Provide the [x, y] coordinate of the cell's center where the given text is located.  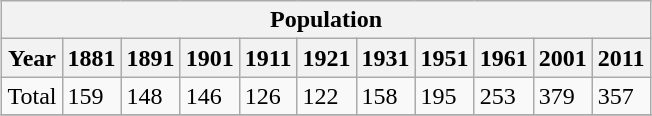
1901 [210, 58]
1921 [326, 58]
2011 [621, 58]
146 [210, 96]
379 [562, 96]
1891 [150, 58]
357 [621, 96]
148 [150, 96]
1881 [92, 58]
126 [268, 96]
Year [32, 58]
Population [326, 20]
1961 [504, 58]
1931 [386, 58]
159 [92, 96]
122 [326, 96]
2001 [562, 58]
253 [504, 96]
195 [444, 96]
1911 [268, 58]
1951 [444, 58]
158 [386, 96]
Total [32, 96]
